Extract the (X, Y) coordinate from the center of the cell holding the provided text.  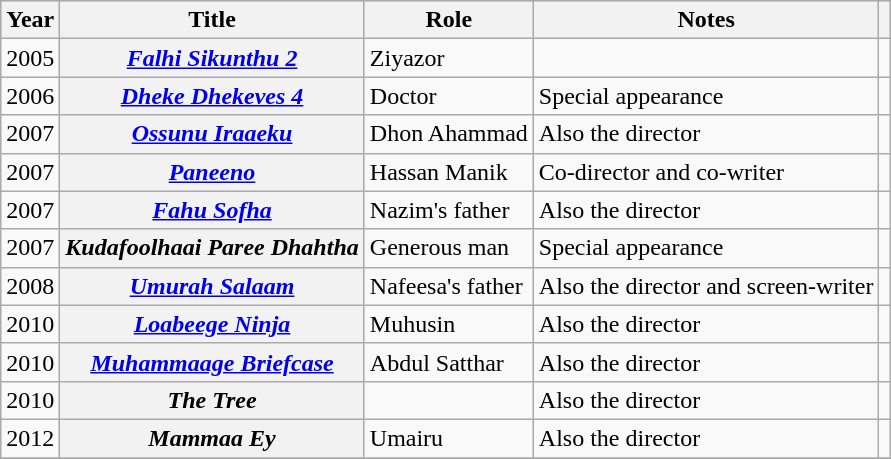
2006 (30, 96)
Falhi Sikunthu 2 (212, 58)
Title (212, 20)
Year (30, 20)
2012 (30, 438)
2008 (30, 286)
The Tree (212, 400)
Co-director and co-writer (706, 172)
Umairu (448, 438)
Also the director and screen-writer (706, 286)
Doctor (448, 96)
Ziyazor (448, 58)
Muhusin (448, 324)
Dhon Ahammad (448, 134)
Loabeege Ninja (212, 324)
Dheke Dhekeves 4 (212, 96)
Umurah Salaam (212, 286)
Muhammaage Briefcase (212, 362)
Nafeesa's father (448, 286)
2005 (30, 58)
Ossunu Iraaeku (212, 134)
Nazim's father (448, 210)
Fahu Sofha (212, 210)
Kudafoolhaai Paree Dhahtha (212, 248)
Generous man (448, 248)
Mammaa Ey (212, 438)
Hassan Manik (448, 172)
Role (448, 20)
Paneeno (212, 172)
Notes (706, 20)
Abdul Satthar (448, 362)
